Search for the cell housing the specified text and yield its (X, Y) center coordinate. 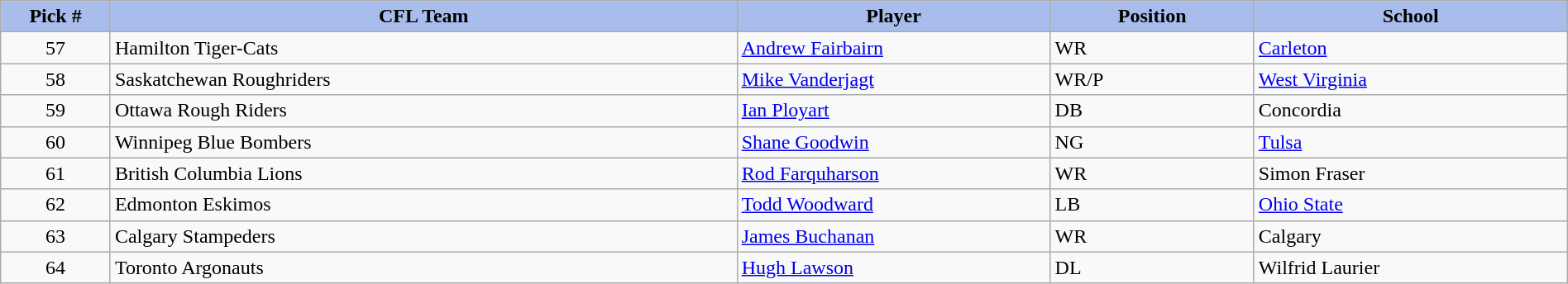
CFL Team (423, 17)
Winnipeg Blue Bombers (423, 142)
Todd Woodward (893, 205)
Simon Fraser (1411, 173)
Calgary (1411, 236)
63 (56, 236)
School (1411, 17)
Shane Goodwin (893, 142)
64 (56, 267)
62 (56, 205)
Saskatchewan Roughriders (423, 79)
West Virginia (1411, 79)
James Buchanan (893, 236)
Calgary Stampeders (423, 236)
Andrew Fairbairn (893, 48)
NG (1152, 142)
Ottawa Rough Riders (423, 111)
Ian Ployart (893, 111)
61 (56, 173)
Position (1152, 17)
Pick # (56, 17)
57 (56, 48)
Rod Farquharson (893, 173)
British Columbia Lions (423, 173)
59 (56, 111)
Toronto Argonauts (423, 267)
Wilfrid Laurier (1411, 267)
60 (56, 142)
Carleton (1411, 48)
Ohio State (1411, 205)
LB (1152, 205)
58 (56, 79)
Hugh Lawson (893, 267)
WR/P (1152, 79)
Concordia (1411, 111)
Edmonton Eskimos (423, 205)
DL (1152, 267)
Player (893, 17)
Mike Vanderjagt (893, 79)
DB (1152, 111)
Tulsa (1411, 142)
Hamilton Tiger-Cats (423, 48)
